Pinpoint the cell where the given text exists, returning its [x, y] midpoint coordinate. 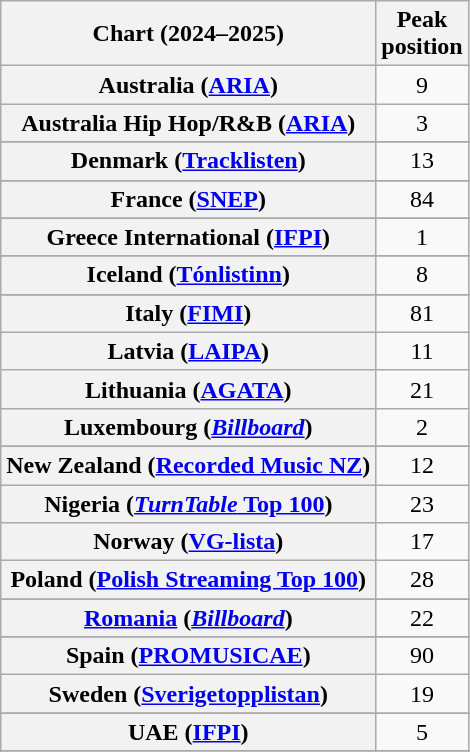
19 [422, 694]
5 [422, 732]
8 [422, 275]
Romania (Billboard) [188, 618]
22 [422, 618]
Greece International (IFPI) [188, 237]
11 [422, 351]
Italy (FIMI) [188, 313]
Chart (2024–2025) [188, 34]
84 [422, 199]
21 [422, 389]
Luxembourg (Billboard) [188, 427]
23 [422, 503]
28 [422, 580]
Peakposition [422, 34]
Lithuania (AGATA) [188, 389]
Iceland (Tónlistinn) [188, 275]
90 [422, 656]
13 [422, 161]
Denmark (Tracklisten) [188, 161]
Norway (VG-lista) [188, 542]
Australia (ARIA) [188, 85]
Poland (Polish Streaming Top 100) [188, 580]
9 [422, 85]
12 [422, 465]
Australia Hip Hop/R&B (ARIA) [188, 123]
Latvia (LAIPA) [188, 351]
France (SNEP) [188, 199]
17 [422, 542]
Sweden (Sverigetopplistan) [188, 694]
Nigeria (TurnTable Top 100) [188, 503]
81 [422, 313]
2 [422, 427]
Spain (PROMUSICAE) [188, 656]
UAE (IFPI) [188, 732]
3 [422, 123]
1 [422, 237]
New Zealand (Recorded Music NZ) [188, 465]
